Identify which cell holds the provided text, then report its (x, y) central coordinate. 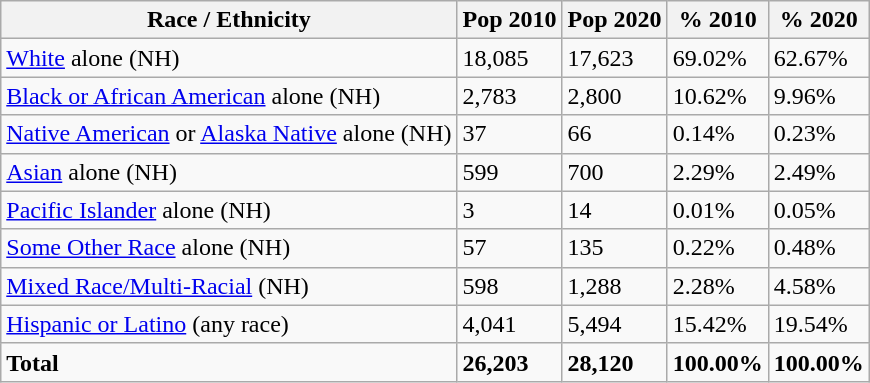
135 (614, 248)
Pacific Islander alone (NH) (229, 210)
Asian alone (NH) (229, 172)
0.05% (818, 210)
26,203 (510, 362)
2,800 (614, 96)
19.54% (818, 324)
% 2010 (718, 20)
57 (510, 248)
Pop 2020 (614, 20)
Black or African American alone (NH) (229, 96)
0.01% (718, 210)
2.29% (718, 172)
66 (614, 134)
4,041 (510, 324)
700 (614, 172)
Total (229, 362)
18,085 (510, 58)
Race / Ethnicity (229, 20)
Hispanic or Latino (any race) (229, 324)
Mixed Race/Multi-Racial (NH) (229, 286)
17,623 (614, 58)
5,494 (614, 324)
2.28% (718, 286)
37 (510, 134)
Native American or Alaska Native alone (NH) (229, 134)
14 (614, 210)
0.14% (718, 134)
3 (510, 210)
1,288 (614, 286)
2.49% (818, 172)
0.48% (818, 248)
598 (510, 286)
4.58% (818, 286)
Pop 2010 (510, 20)
599 (510, 172)
69.02% (718, 58)
28,120 (614, 362)
10.62% (718, 96)
% 2020 (818, 20)
White alone (NH) (229, 58)
Some Other Race alone (NH) (229, 248)
2,783 (510, 96)
9.96% (818, 96)
0.23% (818, 134)
62.67% (818, 58)
0.22% (718, 248)
15.42% (718, 324)
